Output the (x, y) coordinate of the center of the cell containing the given text.  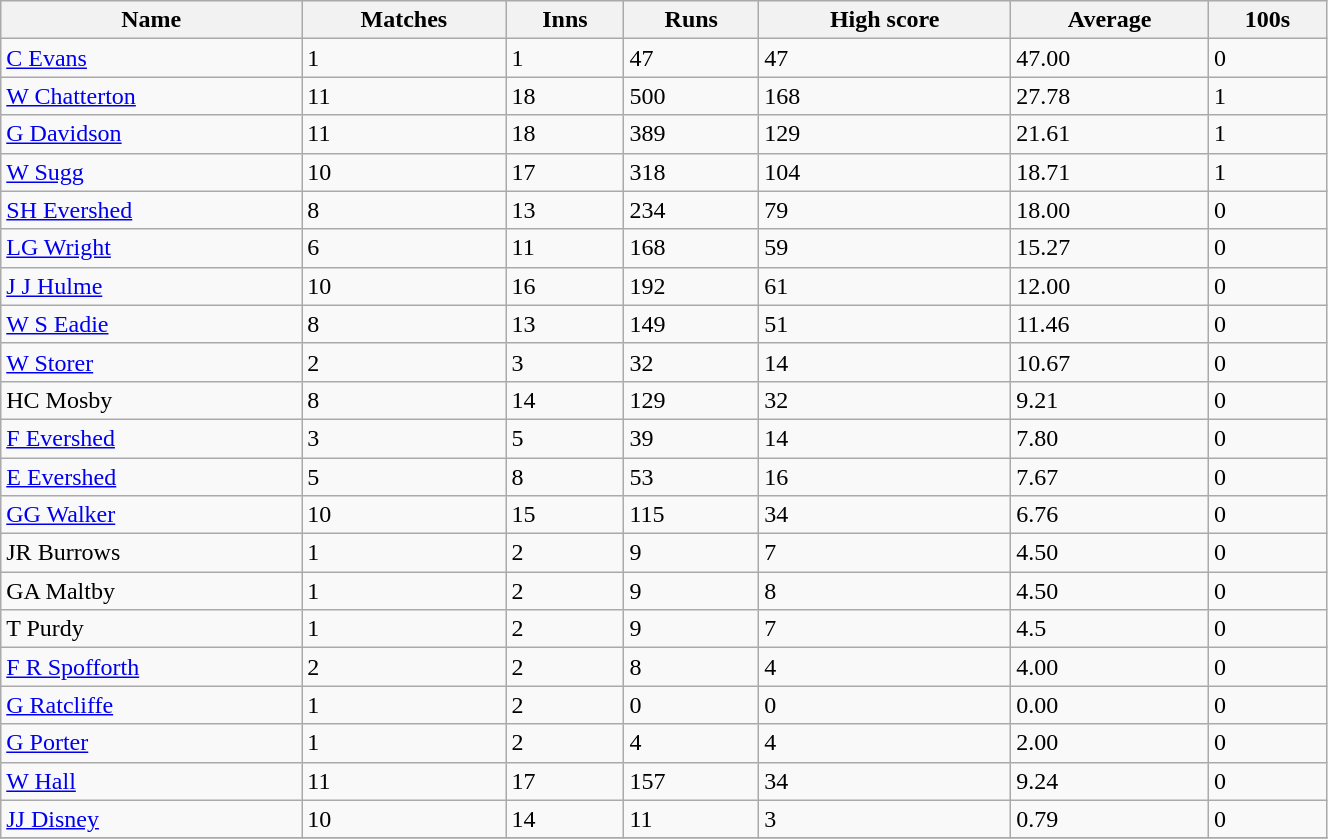
J J Hulme (152, 286)
149 (692, 324)
59 (885, 248)
HC Mosby (152, 400)
51 (885, 324)
389 (692, 134)
0.79 (1110, 819)
JJ Disney (152, 819)
7.80 (1110, 438)
79 (885, 210)
12.00 (1110, 286)
W Chatterton (152, 96)
27.78 (1110, 96)
6 (404, 248)
Matches (404, 20)
234 (692, 210)
W S Eadie (152, 324)
F R Spofforth (152, 667)
2.00 (1110, 743)
W Sugg (152, 172)
0.00 (1110, 705)
4.00 (1110, 667)
JR Burrows (152, 553)
53 (692, 477)
C Evans (152, 58)
9.24 (1110, 781)
9.21 (1110, 400)
39 (692, 438)
SH Evershed (152, 210)
61 (885, 286)
LG Wright (152, 248)
W Storer (152, 362)
11.46 (1110, 324)
6.76 (1110, 515)
157 (692, 781)
192 (692, 286)
10.67 (1110, 362)
15.27 (1110, 248)
G Davidson (152, 134)
Average (1110, 20)
18.00 (1110, 210)
318 (692, 172)
E Evershed (152, 477)
Inns (565, 20)
100s (1267, 20)
W Hall (152, 781)
47.00 (1110, 58)
15 (565, 515)
GG Walker (152, 515)
4.5 (1110, 629)
GA Maltby (152, 591)
G Porter (152, 743)
G Ratcliffe (152, 705)
500 (692, 96)
7.67 (1110, 477)
115 (692, 515)
Name (152, 20)
18.71 (1110, 172)
Runs (692, 20)
F Evershed (152, 438)
High score (885, 20)
21.61 (1110, 134)
104 (885, 172)
T Purdy (152, 629)
